Scan for the cell matching the given text and deliver its [X, Y] coordinate at center. 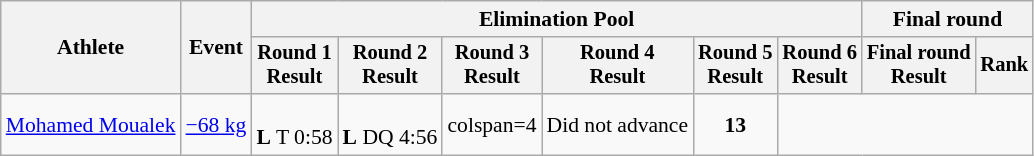
Round 4Result [618, 66]
Event [216, 48]
Rank [1004, 66]
Round 1Result [294, 66]
13 [735, 124]
Round 2Result [390, 66]
Mohamed Moualek [91, 124]
Round 6Result [819, 66]
colspan=4 [492, 124]
L DQ 4:56 [390, 124]
Elimination Pool [556, 19]
Did not advance [618, 124]
L T 0:58 [294, 124]
Round 5Result [735, 66]
Athlete [91, 48]
Final roundResult [919, 66]
−68 kg [216, 124]
Round 3Result [492, 66]
Final round [948, 19]
